Output the (x, y) coordinate of the center of the cell containing the given text.  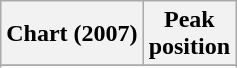
Chart (2007) (72, 34)
Peakposition (189, 34)
